Locate the cell with the specified text and output its [X, Y] center coordinate. 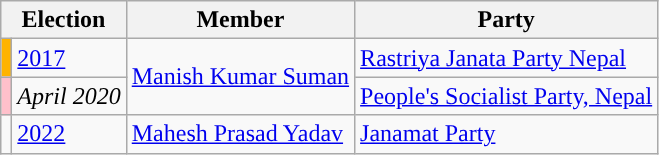
Manish Kumar Suman [240, 77]
Mahesh Prasad Yadav [240, 134]
Rastriya Janata Party Nepal [506, 58]
April 2020 [69, 96]
Election [64, 20]
2022 [69, 134]
Janamat Party [506, 134]
Member [240, 20]
Party [506, 20]
2017 [69, 58]
People's Socialist Party, Nepal [506, 96]
